Output the [X, Y] coordinate of the center of the cell containing the given text.  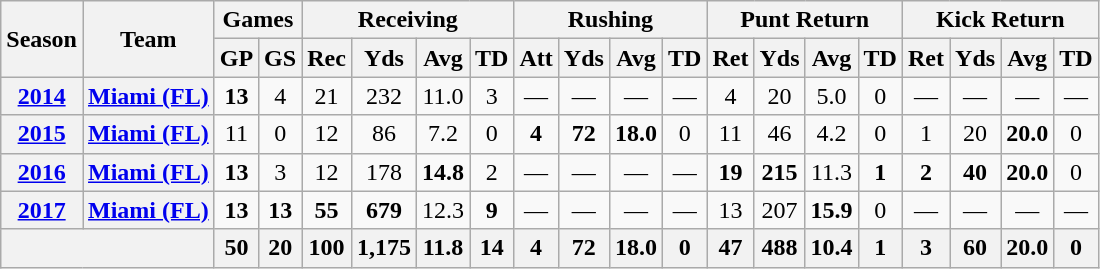
488 [780, 248]
4.2 [832, 134]
40 [976, 172]
2015 [42, 134]
GS [280, 58]
Receiving [408, 20]
46 [780, 134]
7.2 [442, 134]
86 [384, 134]
Punt Return [805, 20]
12.3 [442, 210]
5.0 [832, 96]
11.8 [442, 248]
232 [384, 96]
2016 [42, 172]
50 [236, 248]
Rushing [610, 20]
47 [730, 248]
14 [492, 248]
1,175 [384, 248]
100 [327, 248]
55 [327, 210]
10.4 [832, 248]
21 [327, 96]
15.9 [832, 210]
11.3 [832, 172]
Att [536, 58]
2017 [42, 210]
215 [780, 172]
9 [492, 210]
Games [258, 20]
60 [976, 248]
14.8 [442, 172]
Team [148, 39]
2014 [42, 96]
679 [384, 210]
Rec [327, 58]
Kick Return [1000, 20]
GP [236, 58]
178 [384, 172]
19 [730, 172]
207 [780, 210]
11.0 [442, 96]
Season [42, 39]
